Output the [x, y] coordinate of the center of the cell containing the given text.  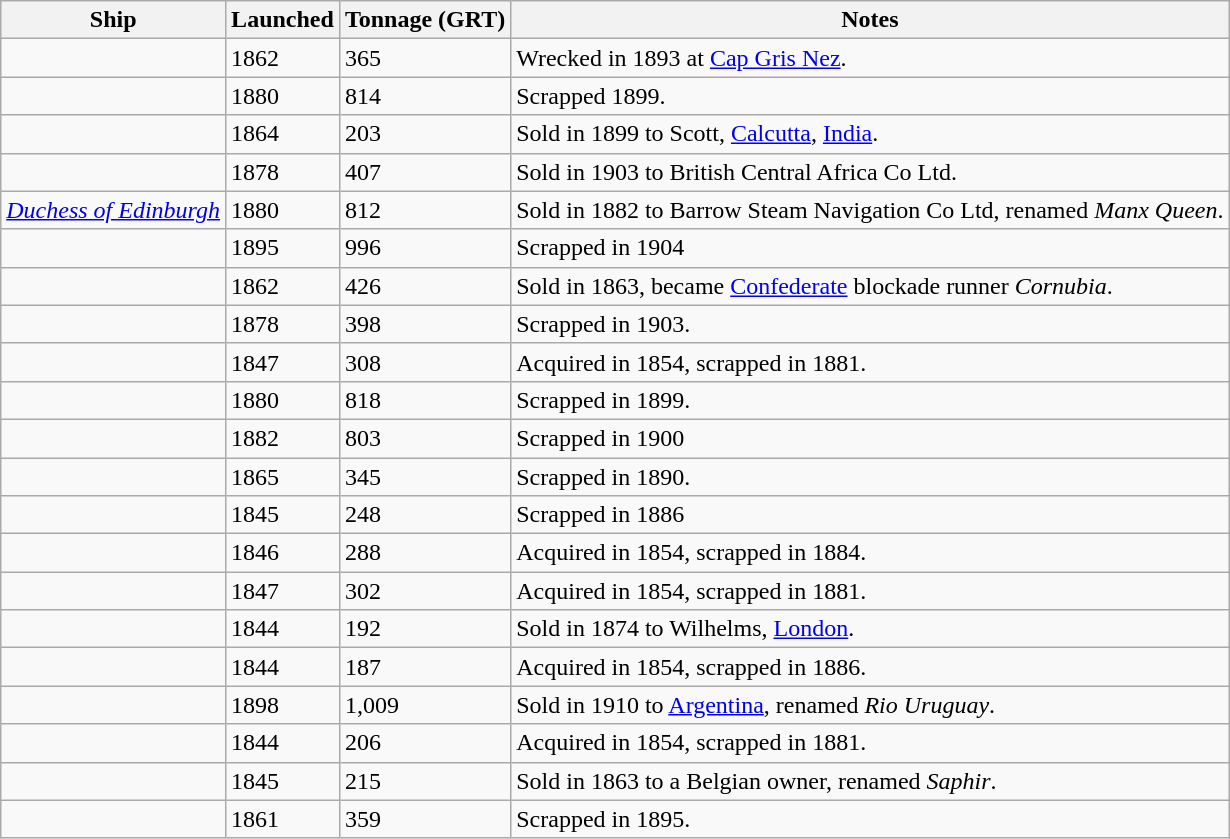
803 [424, 438]
1,009 [424, 705]
Tonnage (GRT) [424, 20]
Sold in 1882 to Barrow Steam Navigation Co Ltd, renamed Manx Queen. [870, 210]
Duchess of Edinburgh [114, 210]
814 [424, 96]
206 [424, 743]
308 [424, 362]
215 [424, 781]
302 [424, 591]
Acquired in 1854, scrapped in 1886. [870, 667]
Scrapped in 1903. [870, 324]
Scrapped in 1886 [870, 515]
Scrapped 1899. [870, 96]
203 [424, 134]
345 [424, 477]
Launched [283, 20]
Notes [870, 20]
Sold in 1874 to Wilhelms, London. [870, 629]
398 [424, 324]
Scrapped in 1900 [870, 438]
Scrapped in 1890. [870, 477]
248 [424, 515]
Wrecked in 1893 at Cap Gris Nez. [870, 58]
Sold in 1899 to Scott, Calcutta, India. [870, 134]
Sold in 1910 to Argentina, renamed Rio Uruguay. [870, 705]
818 [424, 400]
996 [424, 248]
1861 [283, 819]
365 [424, 58]
Ship [114, 20]
1882 [283, 438]
Sold in 1863, became Confederate blockade runner Cornubia. [870, 286]
Scrapped in 1895. [870, 819]
1864 [283, 134]
Sold in 1863 to a Belgian owner, renamed Saphir. [870, 781]
Acquired in 1854, scrapped in 1884. [870, 553]
192 [424, 629]
407 [424, 172]
1895 [283, 248]
Sold in 1903 to British Central Africa Co Ltd. [870, 172]
1846 [283, 553]
1898 [283, 705]
187 [424, 667]
426 [424, 286]
1865 [283, 477]
359 [424, 819]
288 [424, 553]
812 [424, 210]
Scrapped in 1899. [870, 400]
Scrapped in 1904 [870, 248]
